Find where the given text appears and provide that cell's center as [X, Y] coordinate. 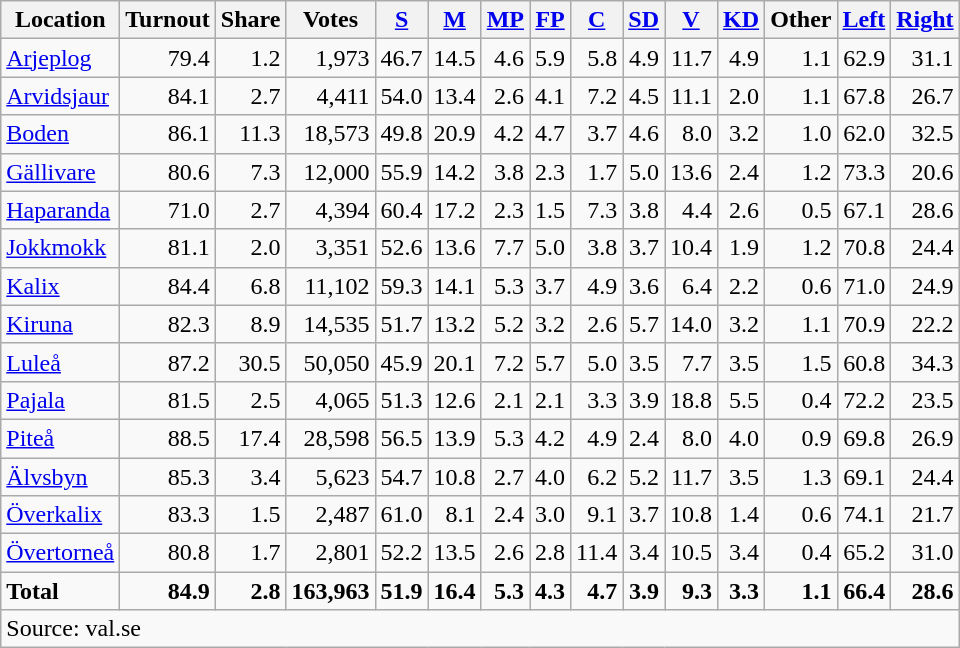
11.1 [690, 96]
3,351 [330, 248]
FP [550, 20]
4.3 [550, 591]
50,050 [330, 362]
17.2 [454, 210]
67.8 [864, 96]
70.9 [864, 324]
Gällivare [60, 172]
54.7 [402, 477]
51.9 [402, 591]
32.5 [925, 134]
V [690, 20]
14.5 [454, 58]
4,065 [330, 400]
4,394 [330, 210]
Älvsbyn [60, 477]
52.6 [402, 248]
26.9 [925, 438]
30.5 [250, 362]
Left [864, 20]
Övertorneå [60, 553]
1,973 [330, 58]
84.1 [168, 96]
86.1 [168, 134]
13.9 [454, 438]
45.9 [402, 362]
62.0 [864, 134]
26.7 [925, 96]
73.3 [864, 172]
83.3 [168, 515]
S [402, 20]
12.6 [454, 400]
51.3 [402, 400]
1.3 [801, 477]
Kalix [60, 286]
Boden [60, 134]
163,963 [330, 591]
65.2 [864, 553]
59.3 [402, 286]
9.3 [690, 591]
Total [60, 591]
18.8 [690, 400]
66.4 [864, 591]
61.0 [402, 515]
12,000 [330, 172]
4,411 [330, 96]
84.9 [168, 591]
60.4 [402, 210]
85.3 [168, 477]
81.5 [168, 400]
Votes [330, 20]
Luleå [60, 362]
20.6 [925, 172]
14.2 [454, 172]
80.8 [168, 553]
17.4 [250, 438]
23.5 [925, 400]
4.5 [644, 96]
5,623 [330, 477]
KD [742, 20]
5.9 [550, 58]
13.4 [454, 96]
1.9 [742, 248]
13.5 [454, 553]
84.4 [168, 286]
51.7 [402, 324]
C [597, 20]
Pajala [60, 400]
0.9 [801, 438]
Source: val.se [480, 629]
80.6 [168, 172]
14.0 [690, 324]
M [454, 20]
72.2 [864, 400]
10.4 [690, 248]
MP [505, 20]
8.1 [454, 515]
31.0 [925, 553]
20.9 [454, 134]
Arjeplog [60, 58]
Share [250, 20]
16.4 [454, 591]
Jokkmokk [60, 248]
Right [925, 20]
87.2 [168, 362]
Piteå [60, 438]
Location [60, 20]
60.8 [864, 362]
6.4 [690, 286]
82.3 [168, 324]
5.5 [742, 400]
6.2 [597, 477]
28,598 [330, 438]
2,801 [330, 553]
4.4 [690, 210]
2.2 [742, 286]
74.1 [864, 515]
34.3 [925, 362]
24.9 [925, 286]
81.1 [168, 248]
14,535 [330, 324]
67.1 [864, 210]
10.5 [690, 553]
54.0 [402, 96]
Other [801, 20]
13.2 [454, 324]
Arvidsjaur [60, 96]
Haparanda [60, 210]
4.1 [550, 96]
14.1 [454, 286]
88.5 [168, 438]
1.0 [801, 134]
22.2 [925, 324]
21.7 [925, 515]
Kiruna [60, 324]
Turnout [168, 20]
18,573 [330, 134]
46.7 [402, 58]
11.4 [597, 553]
56.5 [402, 438]
69.8 [864, 438]
1.4 [742, 515]
SD [644, 20]
20.1 [454, 362]
79.4 [168, 58]
31.1 [925, 58]
3.0 [550, 515]
62.9 [864, 58]
49.8 [402, 134]
6.8 [250, 286]
70.8 [864, 248]
5.8 [597, 58]
2.5 [250, 400]
69.1 [864, 477]
9.1 [597, 515]
52.2 [402, 553]
0.5 [801, 210]
8.9 [250, 324]
2,487 [330, 515]
Överkalix [60, 515]
11,102 [330, 286]
55.9 [402, 172]
11.3 [250, 134]
3.6 [644, 286]
